Extract the (X, Y) coordinate from the center of the cell holding the provided text.  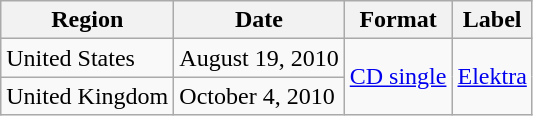
August 19, 2010 (259, 58)
United States (88, 58)
United Kingdom (88, 96)
October 4, 2010 (259, 96)
Label (492, 20)
CD single (398, 77)
Region (88, 20)
Elektra (492, 77)
Date (259, 20)
Format (398, 20)
